Determine the [X, Y] coordinate at the center of the cell enclosing the given text.  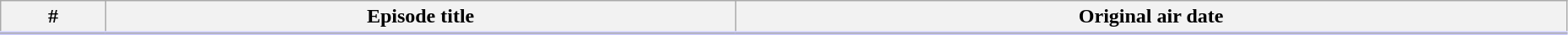
# [53, 17]
Episode title [420, 17]
Original air date [1150, 17]
